Detect which cell encompasses the target text, then output its [x, y] center coordinate. 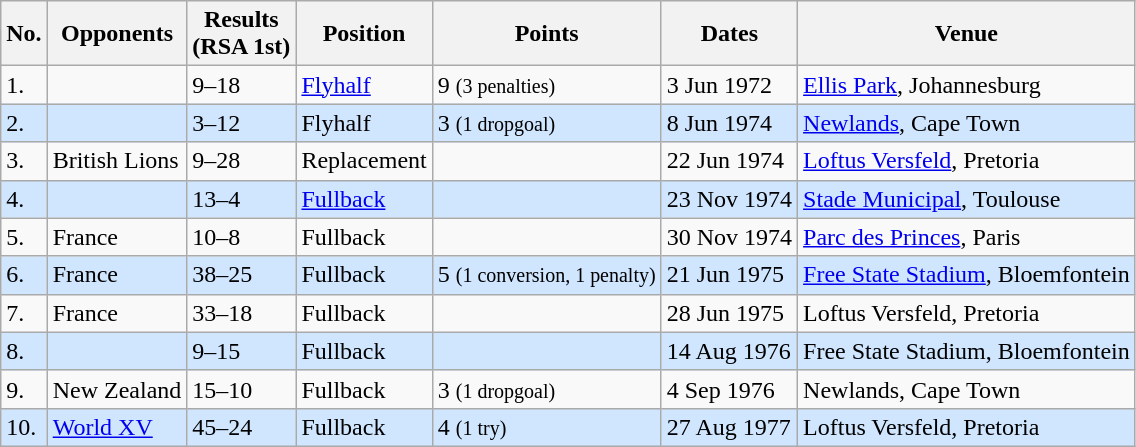
World XV [117, 427]
8 Jun 1974 [729, 123]
23 Nov 1974 [729, 199]
Parc des Princes, Paris [967, 237]
38–25 [242, 275]
Ellis Park, Johannesburg [967, 85]
9–18 [242, 85]
Results(RSA 1st) [242, 34]
9 (3 penalties) [546, 85]
9–28 [242, 161]
Replacement [364, 161]
3. [24, 161]
Venue [967, 34]
British Lions [117, 161]
5 (1 conversion, 1 penalty) [546, 275]
2. [24, 123]
Stade Municipal, Toulouse [967, 199]
5. [24, 237]
Opponents [117, 34]
27 Aug 1977 [729, 427]
Points [546, 34]
4. [24, 199]
14 Aug 1976 [729, 351]
4 Sep 1976 [729, 389]
13–4 [242, 199]
10. [24, 427]
4 (1 try) [546, 427]
30 Nov 1974 [729, 237]
6. [24, 275]
8. [24, 351]
3–12 [242, 123]
45–24 [242, 427]
No. [24, 34]
9–15 [242, 351]
9. [24, 389]
10–8 [242, 237]
3 Jun 1972 [729, 85]
Dates [729, 34]
7. [24, 313]
15–10 [242, 389]
21 Jun 1975 [729, 275]
New Zealand [117, 389]
1. [24, 85]
Position [364, 34]
33–18 [242, 313]
28 Jun 1975 [729, 313]
22 Jun 1974 [729, 161]
